Find where the given text appears and provide that cell's center as [X, Y] coordinate. 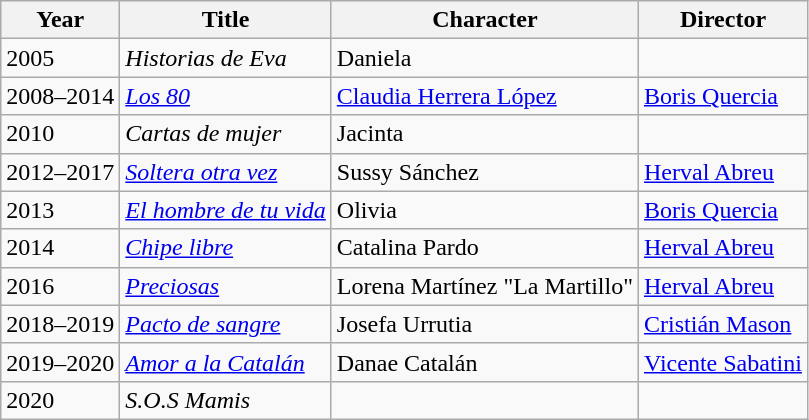
El hombre de tu vida [226, 210]
Daniela [484, 58]
Preciosas [226, 286]
2013 [60, 210]
2010 [60, 134]
Danae Catalán [484, 362]
Character [484, 20]
Cristián Mason [724, 324]
Josefa Urrutia [484, 324]
Director [724, 20]
Catalina Pardo [484, 248]
2019–2020 [60, 362]
2014 [60, 248]
Cartas de mujer [226, 134]
Vicente Sabatini [724, 362]
Los 80 [226, 96]
Chipe libre [226, 248]
Amor a la Catalán [226, 362]
Jacinta [484, 134]
Pacto de sangre [226, 324]
Olivia [484, 210]
2005 [60, 58]
Year [60, 20]
2020 [60, 400]
Soltera otra vez [226, 172]
2012–2017 [60, 172]
Title [226, 20]
2008–2014 [60, 96]
2016 [60, 286]
Sussy Sánchez [484, 172]
Lorena Martínez "La Martillo" [484, 286]
Claudia Herrera López [484, 96]
S.O.S Mamis [226, 400]
Historias de Eva [226, 58]
2018–2019 [60, 324]
